For the text-containing cell, return its midpoint in (x, y) coordinate format. 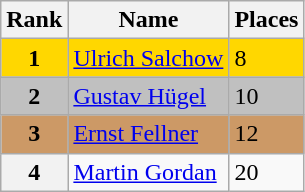
Martin Gordan (148, 172)
Ulrich Salchow (148, 58)
20 (266, 172)
1 (34, 58)
8 (266, 58)
Name (148, 20)
2 (34, 96)
Rank (34, 20)
Gustav Hügel (148, 96)
4 (34, 172)
Ernst Fellner (148, 134)
10 (266, 96)
12 (266, 134)
Places (266, 20)
3 (34, 134)
